Pinpoint the cell where the given text exists, returning its (x, y) midpoint coordinate. 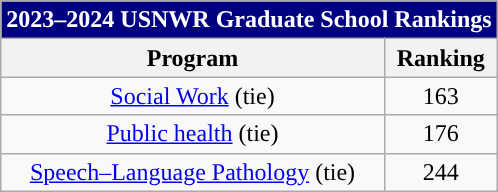
Program (192, 58)
Ranking (440, 58)
163 (440, 96)
Social Work (tie) (192, 96)
2023–2024 USNWR Graduate School Rankings (249, 20)
176 (440, 134)
244 (440, 172)
Public health (tie) (192, 134)
Speech–Language Pathology (tie) (192, 172)
